Extract the (x, y) coordinate from the center of the cell holding the provided text.  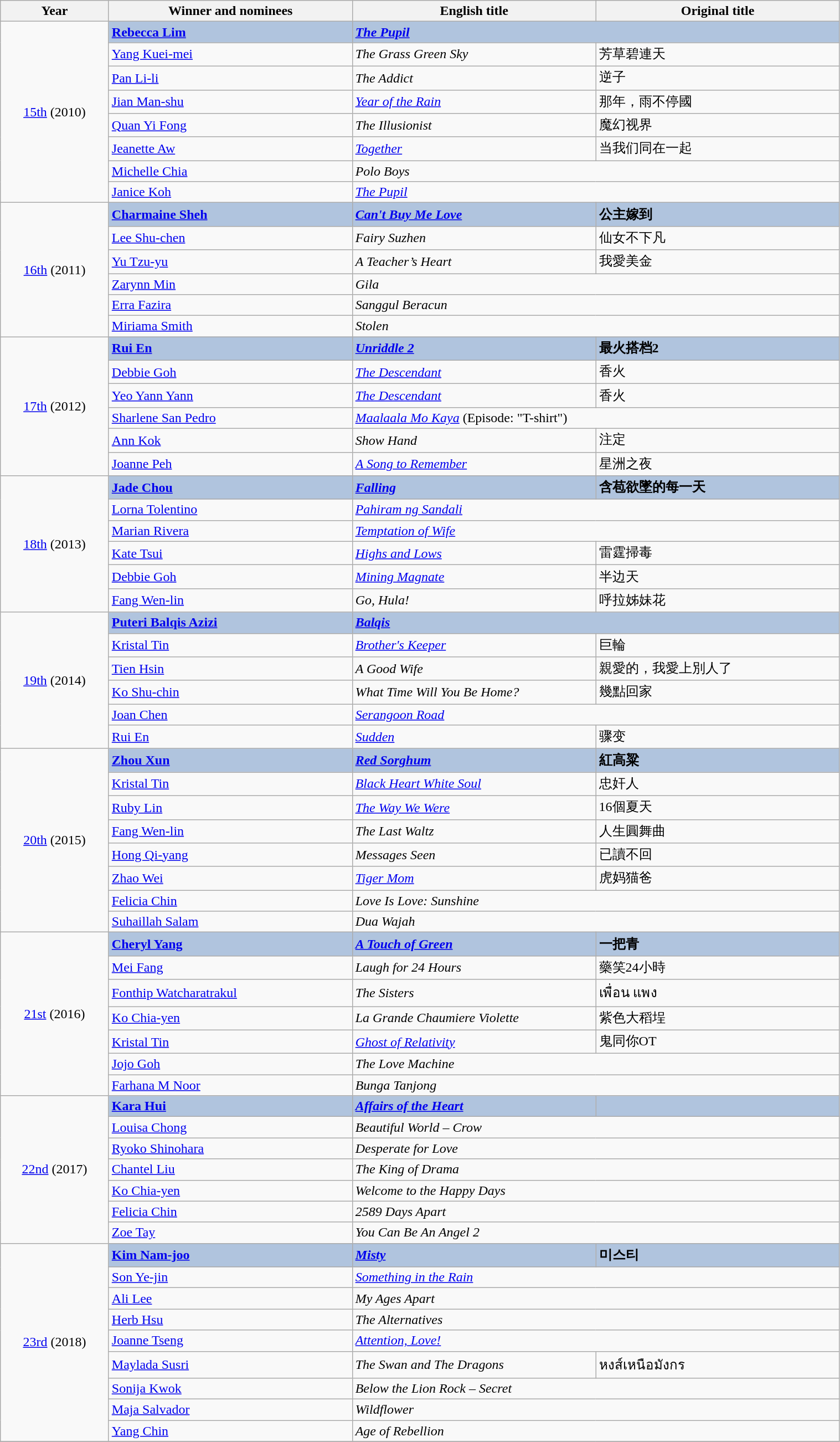
Winner and nominees (230, 11)
Age of Rebellion (596, 1431)
骤变 (718, 737)
仙女不下凡 (718, 238)
Love Is Love: Sunshine (596, 901)
公主嫁到 (718, 215)
Affairs of the Heart (474, 1106)
Sudden (474, 737)
A Good Wife (474, 669)
La Grande Chaumiere Violette (474, 1018)
The Swan and The Dragons (474, 1365)
English title (474, 11)
Suhaillah Salam (230, 922)
Mining Magnate (474, 577)
Miriama Smith (230, 326)
Can't Buy Me Love (474, 215)
已讀不回 (718, 855)
The Addict (474, 78)
Hong Qi-yang (230, 855)
What Time Will You Be Home? (474, 692)
The King of Drama (596, 1169)
18th (2013) (55, 544)
Show Hand (474, 440)
2589 Days Apart (596, 1212)
Cheryl Yang (230, 944)
Brother's Keeper (474, 645)
Kim Nam-joo (230, 1255)
Beautiful World – Crow (596, 1127)
Stolen (596, 326)
Michelle Chia (230, 171)
21st (2016) (55, 1014)
Serangoon Road (596, 715)
那年，雨不停國 (718, 102)
Louisa Chong (230, 1127)
A Song to Remember (474, 464)
Go, Hula! (474, 601)
The Sisters (474, 993)
Messages Seen (474, 855)
หงส์เหนือมังกร (718, 1365)
Kara Hui (230, 1106)
注定 (718, 440)
Gila (596, 284)
星洲之夜 (718, 464)
Original title (718, 11)
Chantel Liu (230, 1169)
Highs and Lows (474, 553)
Ali Lee (230, 1299)
虎妈猫爸 (718, 879)
Jeanette Aw (230, 148)
Maalaala Mo Kaya (Episode: "T-shirt") (596, 418)
Joanne Peh (230, 464)
Temptation of Wife (596, 531)
Jian Man-shu (230, 102)
Kate Tsui (230, 553)
Marian Rivera (230, 531)
Jade Chou (230, 487)
Farhana M Noor (230, 1085)
Sharlene San Pedro (230, 418)
Bunga Tanjong (596, 1085)
Yeo Yann Yann (230, 396)
17th (2012) (55, 407)
鬼同你OT (718, 1041)
芳草碧連天 (718, 54)
Ruby Lin (230, 808)
My Ages Apart (596, 1299)
Jojo Goh (230, 1064)
Quan Yi Fong (230, 125)
Maja Salvador (230, 1410)
逆子 (718, 78)
Zoe Tay (230, 1233)
20th (2015) (55, 840)
幾點回家 (718, 692)
Zarynn Min (230, 284)
Lorna Tolentino (230, 510)
The Last Waltz (474, 831)
Joan Chen (230, 715)
Tiger Mom (474, 879)
Falling (474, 487)
Rebecca Lim (230, 32)
最火搭档2 (718, 349)
15th (2010) (55, 112)
半边天 (718, 577)
藥笑24小時 (718, 967)
Ann Kok (230, 440)
The Way We Were (474, 808)
22nd (2017) (55, 1169)
Red Sorghum (474, 760)
Ryoko Shinohara (230, 1148)
19th (2014) (55, 680)
Welcome to the Happy Days (596, 1190)
Maylada Susri (230, 1365)
16th (2011) (55, 270)
親愛的，我愛上別人了 (718, 669)
A Teacher’s Heart (474, 261)
Wildflower (596, 1410)
Together (474, 148)
Tien Hsin (230, 669)
我愛美金 (718, 261)
Balqis (596, 623)
Laugh for 24 Hours (474, 967)
Lee Shu-chen (230, 238)
Polo Boys (596, 171)
Yu Tzu-yu (230, 261)
Zhao Wei (230, 879)
Pan Li-li (230, 78)
16個夏天 (718, 808)
Misty (474, 1255)
魔幻视界 (718, 125)
Unriddle 2 (474, 349)
Zhou Xun (230, 760)
Sanggul Beracun (596, 305)
The Alternatives (596, 1320)
Pahiram ng Sandali (596, 510)
Fairy Suzhen (474, 238)
เพื่อน แพง (718, 993)
一把青 (718, 944)
雷霆掃毒 (718, 553)
Ghost of Relativity (474, 1041)
Yang Chin (230, 1431)
The Grass Green Sky (474, 54)
Year (55, 11)
人生圓舞曲 (718, 831)
紫色大稻埕 (718, 1018)
Mei Fang (230, 967)
Desperate for Love (596, 1148)
The Love Machine (596, 1064)
紅高粱 (718, 760)
Below the Lion Rock – Secret (596, 1389)
Attention, Love! (596, 1341)
巨輪 (718, 645)
미스티 (718, 1255)
Puteri Balqis Azizi (230, 623)
Herb Hsu (230, 1320)
Dua Wajah (596, 922)
Janice Koh (230, 192)
A Touch of Green (474, 944)
23rd (2018) (55, 1342)
Ko Shu-chin (230, 692)
呼拉姊妹花 (718, 601)
The Illusionist (474, 125)
Erra Fazira (230, 305)
Black Heart White Soul (474, 784)
当我们同在一起 (718, 148)
You Can Be An Angel 2 (596, 1233)
Fonthip Watcharatrakul (230, 993)
Sonija Kwok (230, 1389)
Year of the Rain (474, 102)
忠奸人 (718, 784)
Son Ye-jin (230, 1277)
含苞欲墜的每一天 (718, 487)
Something in the Rain (596, 1277)
Charmaine Sheh (230, 215)
Joanne Tseng (230, 1341)
Yang Kuei-mei (230, 54)
